Capture the cell that displays the provided text and extract its (x, y) central coordinate. 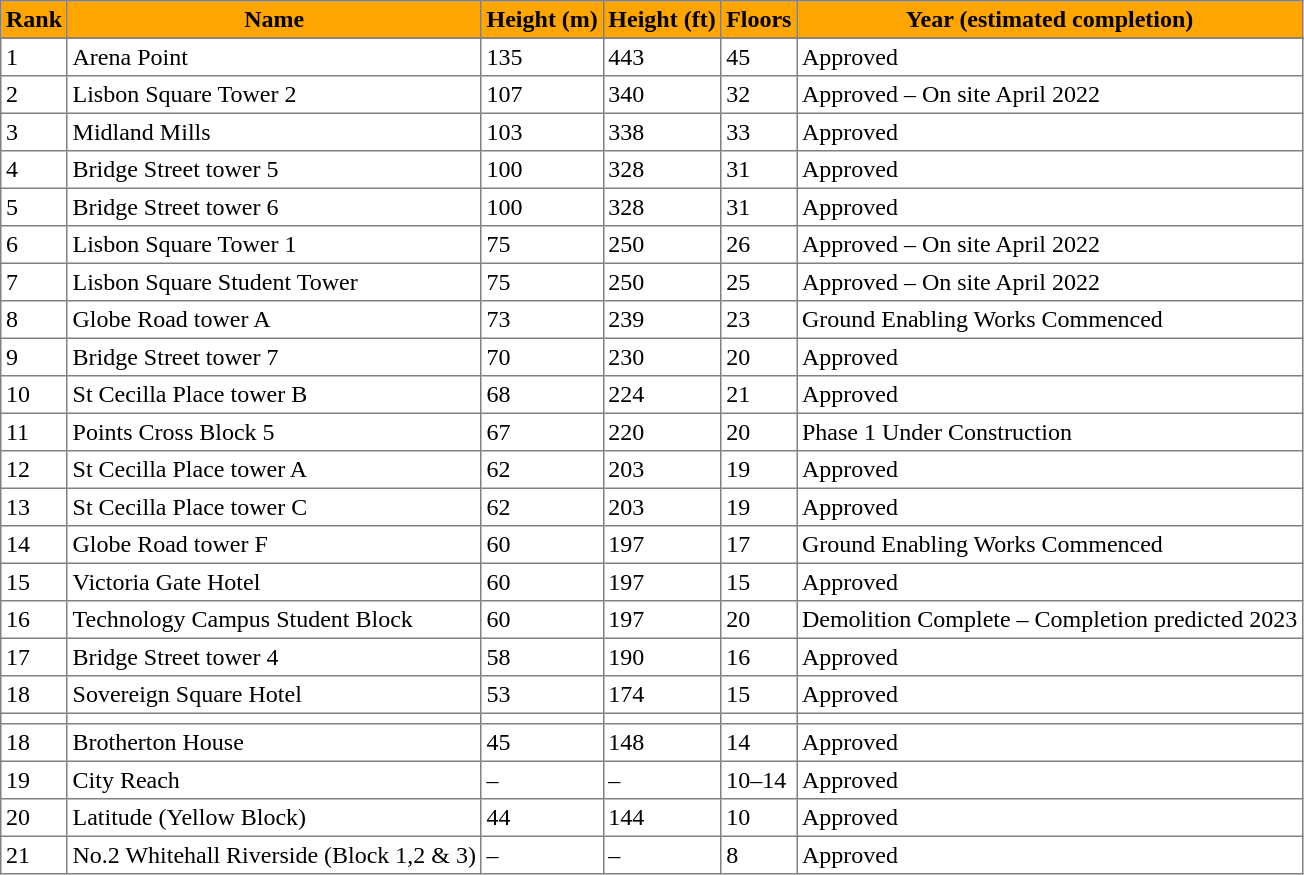
St Cecilla Place tower B (274, 395)
144 (662, 818)
53 (542, 695)
230 (662, 357)
Victoria Gate Hotel (274, 582)
Name (274, 20)
2 (34, 95)
44 (542, 818)
25 (759, 282)
443 (662, 57)
3 (34, 132)
58 (542, 657)
Rank (34, 20)
Lisbon Square Tower 2 (274, 95)
Bridge Street tower 4 (274, 657)
Sovereign Square Hotel (274, 695)
103 (542, 132)
Lisbon Square Student Tower (274, 282)
23 (759, 320)
239 (662, 320)
Midland Mills (274, 132)
Height (m) (542, 20)
338 (662, 132)
Bridge Street tower 7 (274, 357)
107 (542, 95)
68 (542, 395)
174 (662, 695)
70 (542, 357)
7 (34, 282)
4 (34, 170)
St Cecilla Place tower C (274, 507)
340 (662, 95)
Arena Point (274, 57)
67 (542, 432)
No.2 Whitehall Riverside (Block 1,2 & 3) (274, 855)
Demolition Complete – Completion predicted 2023 (1050, 620)
Year (estimated completion) (1050, 20)
9 (34, 357)
Floors (759, 20)
13 (34, 507)
190 (662, 657)
224 (662, 395)
10–14 (759, 780)
City Reach (274, 780)
148 (662, 743)
12 (34, 470)
5 (34, 207)
1 (34, 57)
St Cecilla Place tower A (274, 470)
Globe Road tower F (274, 545)
Points Cross Block 5 (274, 432)
6 (34, 245)
11 (34, 432)
Technology Campus Student Block (274, 620)
73 (542, 320)
32 (759, 95)
26 (759, 245)
Height (ft) (662, 20)
135 (542, 57)
Globe Road tower A (274, 320)
Latitude (Yellow Block) (274, 818)
220 (662, 432)
Bridge Street tower 6 (274, 207)
Phase 1 Under Construction (1050, 432)
Lisbon Square Tower 1 (274, 245)
Brotherton House (274, 743)
Bridge Street tower 5 (274, 170)
33 (759, 132)
